For the text-containing cell, return its midpoint in [X, Y] coordinate format. 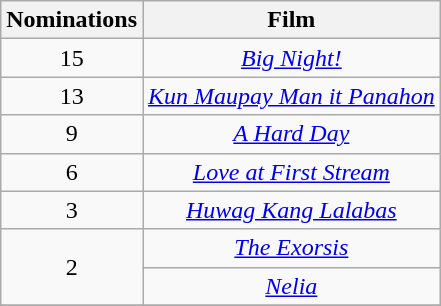
A Hard Day [291, 134]
Big Night! [291, 58]
The Exorsis [291, 248]
6 [72, 172]
9 [72, 134]
3 [72, 210]
Huwag Kang Lalabas [291, 210]
13 [72, 96]
Nelia [291, 286]
Love at First Stream [291, 172]
Nominations [72, 20]
Film [291, 20]
2 [72, 267]
15 [72, 58]
Kun Maupay Man it Panahon [291, 96]
